Return (X, Y) of the center of cell containing provided text 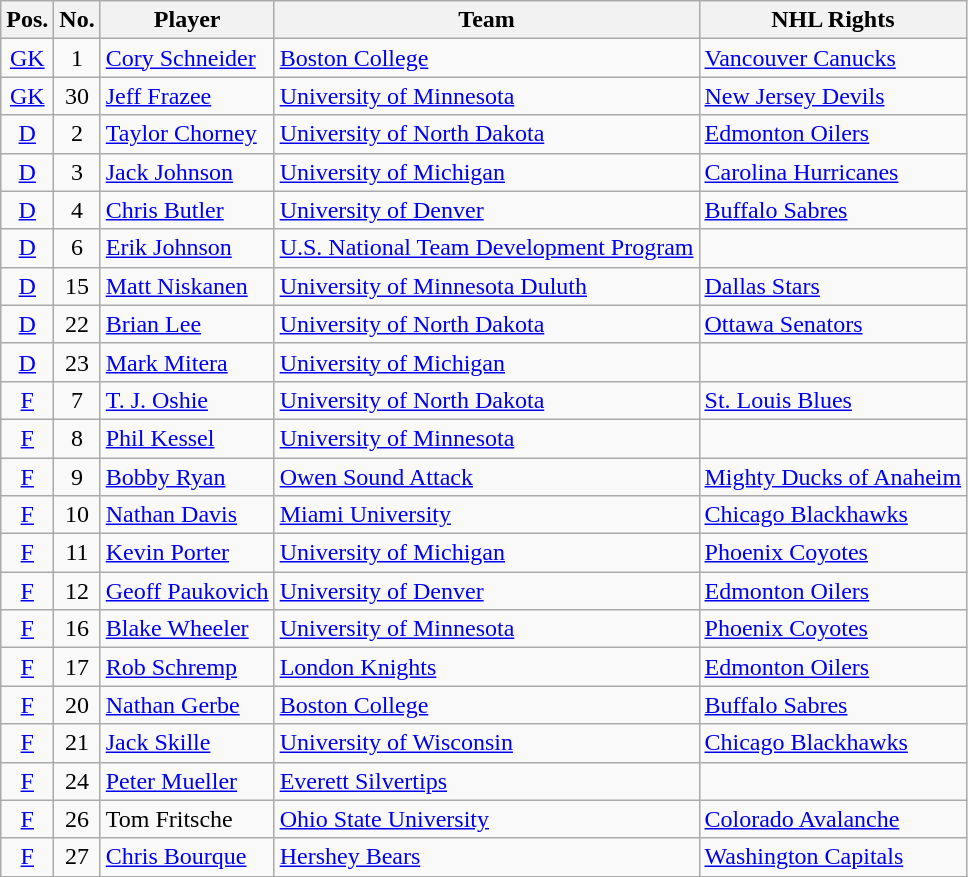
Nathan Davis (187, 515)
21 (77, 743)
Ohio State University (486, 819)
4 (77, 210)
30 (77, 96)
Matt Niskanen (187, 286)
22 (77, 324)
Bobby Ryan (187, 477)
9 (77, 477)
24 (77, 781)
Player (187, 20)
Chris Butler (187, 210)
Dallas Stars (833, 286)
NHL Rights (833, 20)
Mark Mitera (187, 362)
Kevin Porter (187, 553)
Carolina Hurricanes (833, 172)
University of Minnesota Duluth (486, 286)
Pos. (28, 20)
New Jersey Devils (833, 96)
T. J. Oshie (187, 400)
Everett Silvertips (486, 781)
Cory Schneider (187, 58)
17 (77, 667)
16 (77, 629)
U.S. National Team Development Program (486, 248)
Brian Lee (187, 324)
8 (77, 438)
1 (77, 58)
Ottawa Senators (833, 324)
10 (77, 515)
London Knights (486, 667)
Jack Skille (187, 743)
7 (77, 400)
Hershey Bears (486, 857)
Jeff Frazee (187, 96)
Rob Schremp (187, 667)
Colorado Avalanche (833, 819)
Blake Wheeler (187, 629)
Miami University (486, 515)
Team (486, 20)
Peter Mueller (187, 781)
University of Wisconsin (486, 743)
2 (77, 134)
12 (77, 591)
23 (77, 362)
3 (77, 172)
15 (77, 286)
St. Louis Blues (833, 400)
Chris Bourque (187, 857)
Nathan Gerbe (187, 705)
Washington Capitals (833, 857)
11 (77, 553)
Erik Johnson (187, 248)
Mighty Ducks of Anaheim (833, 477)
No. (77, 20)
Owen Sound Attack (486, 477)
Phil Kessel (187, 438)
Geoff Paukovich (187, 591)
6 (77, 248)
27 (77, 857)
26 (77, 819)
Vancouver Canucks (833, 58)
20 (77, 705)
Taylor Chorney (187, 134)
Jack Johnson (187, 172)
Tom Fritsche (187, 819)
